Determine the [X, Y] coordinate at the center of the cell enclosing the given text.  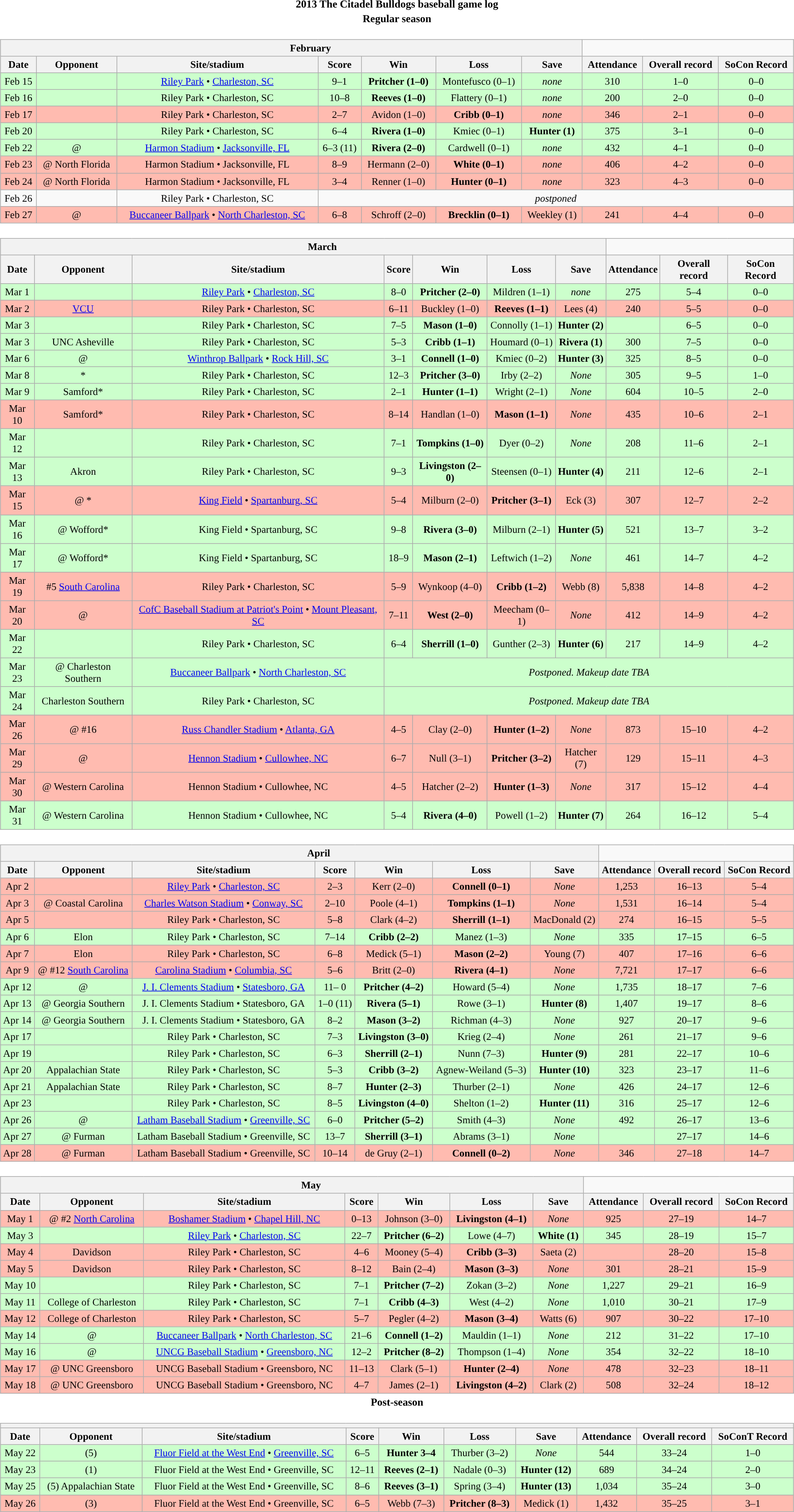
Livingston (4–0) [393, 1103]
Pritcher (2–0) [450, 292]
Charleston Southern [83, 701]
Poole (4–1) [393, 903]
27–19 [681, 1219]
Apr 6 [18, 937]
April [300, 853]
Feb 20 [19, 131]
Cribb (0–1) [479, 115]
29–21 [681, 1285]
18–12 [757, 1385]
Hunter (10) [564, 1070]
8–2 [335, 1020]
316 [627, 1103]
Apr 17 [18, 1037]
Cribb (3–3) [491, 1252]
32–22 [681, 1352]
Mason (3–3) [491, 1269]
5,838 [633, 586]
Mason (1–0) [450, 325]
Watts (6) [558, 1319]
February [292, 48]
15–9 [757, 1269]
Eck (3) [581, 500]
Mar 19 [17, 586]
Rivera (1–0) [398, 131]
274 [627, 920]
@ #16 [83, 730]
6–3 (11) [340, 148]
Sherrill (1–1) [481, 920]
16–13 [689, 887]
22–17 [689, 1053]
May 5 [20, 1269]
(5) [91, 1453]
Hunter (1–2) [522, 730]
264 [633, 816]
UNC Asheville [83, 342]
Buckley (1–0) [450, 309]
1,735 [627, 987]
Connell (1–0) [450, 359]
Schroff (2–0) [398, 215]
10–5 [694, 392]
Wynkoop (4–0) [450, 586]
4–7 [362, 1385]
Apr 23 [18, 1103]
Pritcher (1–0) [398, 81]
Apr 21 [18, 1086]
9–3 [399, 472]
1,253 [627, 887]
21–6 [362, 1335]
Rivera (5–1) [393, 1003]
14–8 [694, 586]
35–25 [674, 1503]
8–7 [335, 1086]
30–22 [681, 1319]
432 [612, 148]
May 26 [20, 1503]
10–14 [335, 1153]
Johnson (3–0) [414, 1219]
Avidon (1–0) [398, 115]
May 17 [20, 1368]
Rivera (2–0) [398, 148]
10–8 [340, 98]
6–0 [335, 1120]
May 1 [20, 1219]
Milburn (2–1) [522, 529]
Hunter 3–4 [411, 1453]
Thurber (3–2) [479, 1453]
1,432 [606, 1503]
Feb 15 [19, 81]
Connell (1–2) [414, 1335]
5–7 [362, 1319]
16–12 [694, 816]
Mar 17 [17, 558]
May 12 [20, 1319]
241 [612, 215]
Mason (3–2) [393, 1020]
0–13 [362, 1219]
Reeves (1–0) [398, 98]
Pritcher (3–1) [522, 500]
6–7 [399, 758]
Meecham (0–1) [522, 615]
15–7 [757, 1235]
@ #12 South Carolina [83, 970]
Shelton (1–2) [481, 1103]
SoConT Record [753, 1437]
2–2 [761, 500]
Pritcher (7–2) [414, 1285]
1,010 [613, 1302]
217 [633, 644]
Reeves (2–1) [411, 1470]
@ Coastal Carolina [83, 903]
Kmiec (0–2) [522, 359]
May 14 [20, 1335]
Cardwell (0–1) [479, 148]
Medick (5–1) [393, 953]
Mar 23 [17, 672]
Livingston (4–1) [491, 1219]
Mar 20 [17, 615]
3–0 [753, 1486]
Smith (4–3) [481, 1120]
Hunter (2) [581, 325]
33–24 [674, 1453]
Mason (2–2) [481, 953]
Young (7) [564, 953]
7–6 [759, 987]
Hunter (5) [581, 529]
Sherrill (1–0) [450, 644]
Agnew-Weiland (5–3) [481, 1070]
White (0–1) [479, 164]
16–9 [757, 1285]
Nadale (0–3) [479, 1470]
Spring (3–4) [479, 1486]
Rivera (3–0) [450, 529]
Hunter (12) [546, 1470]
Livingston (4–2) [491, 1385]
(5) Appalachian State [91, 1486]
Apr 2 [18, 887]
492 [627, 1120]
544 [606, 1453]
1,034 [606, 1486]
CofC Baseball Stadium at Patriot's Point • Mount Pleasant, SC [258, 615]
May 25 [20, 1486]
Pritcher (5–2) [393, 1120]
27–18 [689, 1153]
White (1) [558, 1235]
Mar 9 [17, 392]
Thurber (2–1) [481, 1086]
1,407 [627, 1003]
Apr 9 [18, 970]
Brecklin (0–1) [479, 215]
Tompkins (1–1) [481, 903]
Pegler (4–2) [414, 1319]
Feb 27 [19, 215]
Pritcher (8–3) [479, 1503]
Mooney (5–4) [414, 1252]
16–14 [689, 903]
335 [627, 937]
Hunter (6) [581, 644]
Clark (5–1) [414, 1368]
Akron [83, 472]
Houmard (0–1) [522, 342]
Cribb (2–2) [393, 937]
Hunter (1–1) [450, 392]
34–24 [674, 1470]
Feb 24 [19, 181]
Zokan (3–2) [491, 1285]
521 [633, 529]
Mar 22 [17, 644]
1,227 [613, 1285]
7–11 [399, 615]
Mar 24 [17, 701]
West (2–0) [450, 615]
Webb (8) [581, 586]
May 4 [20, 1252]
Null (3–1) [450, 758]
17–17 [689, 970]
Feb 16 [19, 98]
Howard (5–4) [481, 987]
Hunter (1) [552, 131]
Flattery (0–1) [479, 98]
Connell (0–1) [481, 887]
Feb 17 [19, 115]
15–12 [694, 786]
478 [613, 1368]
12–7 [694, 500]
Pritcher (4–2) [393, 987]
211 [633, 472]
Apr 19 [18, 1053]
Hunter (7) [581, 816]
281 [627, 1053]
Hunter (3) [581, 359]
May 16 [20, 1352]
Powell (1–2) [522, 816]
Apr 3 [18, 903]
Pritcher (6–2) [414, 1235]
Livingston (3–0) [393, 1037]
Hunter (13) [546, 1486]
19–17 [689, 1003]
Apr 7 [18, 953]
8–0 [399, 292]
28–20 [681, 1252]
300 [633, 342]
Krieg (2–4) [481, 1037]
May 18 [20, 1385]
@ Charleston Southern [83, 672]
Steensen (0–1) [522, 472]
9–5 [694, 375]
212 [613, 1335]
Mar 16 [17, 529]
Apr 14 [18, 1020]
Apr 27 [18, 1137]
3–2 [761, 529]
* [83, 375]
May 3 [20, 1235]
15–10 [694, 730]
@ * [83, 500]
Tompkins (1–0) [450, 443]
Hatcher (2–2) [450, 786]
18–11 [757, 1368]
Mar 26 [17, 730]
20–17 [689, 1020]
Mildren (1–1) [522, 292]
11– 0 [335, 987]
Abrams (3–1) [481, 1137]
129 [633, 758]
2–7 [340, 115]
9–1 [340, 81]
12–3 [399, 375]
2–10 [335, 903]
Apr 20 [18, 1070]
Mar 8 [17, 375]
200 [612, 98]
VCU [83, 309]
Pritcher (8–2) [414, 1352]
15–11 [694, 758]
Pritcher (3–2) [522, 758]
435 [633, 415]
Wright (2–1) [522, 392]
Rivera (4–0) [450, 816]
32–23 [681, 1368]
354 [613, 1352]
Mar 31 [17, 816]
9–8 [399, 529]
postponed [556, 198]
Apr 13 [18, 1003]
Renner (1–0) [398, 181]
16–15 [689, 920]
Britt (2–0) [393, 970]
Nunn (7–3) [481, 1053]
Lowe (4–7) [491, 1235]
345 [613, 1235]
Clark (4–2) [393, 920]
@ #2 North Carolina [92, 1219]
23–17 [689, 1070]
25–17 [689, 1103]
de Gruy (2–1) [393, 1153]
Irby (2–2) [522, 375]
Kerr (2–0) [393, 887]
Dyer (0–2) [522, 443]
30–21 [681, 1302]
22–7 [362, 1235]
17–9 [757, 1302]
Richman (4–3) [481, 1020]
325 [633, 359]
Mar 30 [17, 786]
28–19 [681, 1235]
Apr 26 [18, 1120]
(3) [91, 1503]
5–6 [335, 970]
Hunter (2–4) [491, 1368]
14–6 [759, 1137]
West (4–2) [491, 1302]
Hunter (2–3) [393, 1086]
604 [633, 392]
689 [606, 1470]
Mar 10 [17, 415]
5–9 [399, 586]
Cribb (1–2) [522, 586]
317 [633, 786]
May 11 [20, 1302]
Rivera (4–1) [481, 970]
Saeta (2) [558, 1252]
24–17 [689, 1086]
Hunter (9) [564, 1053]
MacDonald (2) [564, 920]
13–6 [759, 1120]
Mar 13 [17, 472]
Hunter (0–1) [479, 181]
Mason (2–1) [450, 558]
310 [612, 81]
#5 South Carolina [83, 586]
Mar 1 [17, 292]
1,531 [627, 903]
7–3 [335, 1037]
407 [627, 953]
18–17 [689, 987]
Feb 22 [19, 148]
Gunther (2–3) [522, 644]
11–13 [362, 1368]
Rivera (1) [581, 342]
Bain (2–4) [414, 1269]
18–10 [757, 1352]
Hermann (2–0) [398, 164]
Kmiec (0–1) [479, 131]
Handlan (1–0) [450, 415]
Mar 2 [17, 309]
Mar 15 [17, 500]
Mar 29 [17, 758]
Webb (7–3) [411, 1503]
Clark (2) [558, 1385]
508 [613, 1385]
28–21 [681, 1269]
907 [613, 1319]
27–17 [689, 1137]
3–4 [340, 181]
4–6 [362, 1252]
375 [612, 131]
31–22 [681, 1335]
Cribb (4–3) [414, 1302]
Feb 26 [19, 198]
Sherrill (2–1) [393, 1053]
1–0 (11) [335, 1003]
461 [633, 558]
Connolly (1–1) [522, 325]
5–8 [335, 920]
Pritcher (3–0) [450, 375]
873 [633, 730]
Connell (0–2) [481, 1153]
Reeves (1–1) [522, 309]
Medick (1) [546, 1503]
8–9 [340, 164]
Apr 5 [18, 920]
May 23 [20, 1470]
Russ Chandler Stadium • Atlanta, GA [258, 730]
Mar 6 [17, 359]
Clay (2–0) [450, 730]
Leftwich (1–2) [522, 558]
32–24 [681, 1385]
May [292, 1185]
8–14 [399, 415]
12–2 [362, 1352]
35–24 [674, 1486]
Hunter (4) [581, 472]
James (2–1) [414, 1385]
275 [633, 292]
Mauldin (1–1) [491, 1335]
8–12 [362, 1269]
Cribb (1–1) [450, 342]
Cribb (3–2) [393, 1070]
Boshamer Stadium • Chapel Hill, NC [245, 1219]
925 [613, 1219]
Feb 23 [19, 164]
307 [633, 500]
Apr 12 [18, 987]
May 22 [20, 1453]
7,721 [627, 970]
12–11 [362, 1470]
Thompson (1–4) [491, 1352]
Rowe (3–1) [481, 1003]
426 [627, 1086]
Weekley (1) [552, 215]
6–3 [335, 1053]
Montefusco (0–1) [479, 81]
Hunter (11) [564, 1103]
305 [633, 375]
301 [613, 1269]
4–1 [681, 148]
412 [633, 615]
21–17 [689, 1037]
7–14 [335, 937]
Carolina Stadium • Columbia, SC [223, 970]
Sherrill (3–1) [393, 1137]
March [303, 246]
240 [633, 309]
17–16 [689, 953]
15–8 [757, 1252]
Charles Watson Stadium • Conway, SC [223, 903]
Hunter (1–3) [522, 786]
927 [627, 1020]
Reeves (3–1) [411, 1486]
May 10 [20, 1285]
17–15 [689, 937]
Livingston (2–0) [450, 472]
208 [633, 443]
18–9 [399, 558]
Apr 28 [18, 1153]
Manez (1–3) [481, 937]
Lees (4) [581, 309]
261 [627, 1037]
6–11 [399, 309]
(1) [91, 1470]
Mason (1–1) [522, 415]
Mar 12 [17, 443]
Mason (3–4) [491, 1319]
Hatcher (7) [581, 758]
Winthrop Ballpark • Rock Hill, SC [258, 359]
Hunter (8) [564, 1003]
Milburn (2–0) [450, 500]
2–3 [335, 887]
26–17 [689, 1120]
406 [612, 164]
